Extract the (x, y) coordinate from the center of the cell holding the provided text.  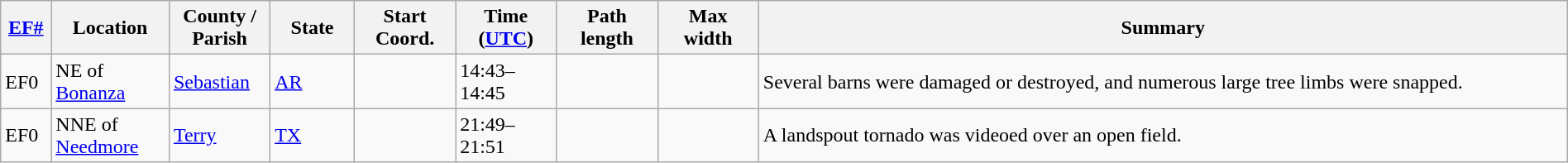
County / Parish (219, 28)
NNE of Needmore (111, 136)
AR (313, 81)
TX (313, 136)
EF# (26, 28)
Start Coord. (404, 28)
NE of Bonanza (111, 81)
Location (111, 28)
14:43–14:45 (506, 81)
Summary (1163, 28)
Path length (607, 28)
Terry (219, 136)
Max width (708, 28)
Sebastian (219, 81)
State (313, 28)
Time (UTC) (506, 28)
Several barns were damaged or destroyed, and numerous large tree limbs were snapped. (1163, 81)
21:49–21:51 (506, 136)
A landspout tornado was videoed over an open field. (1163, 136)
